Search for the cell housing the specified text and yield its (x, y) center coordinate. 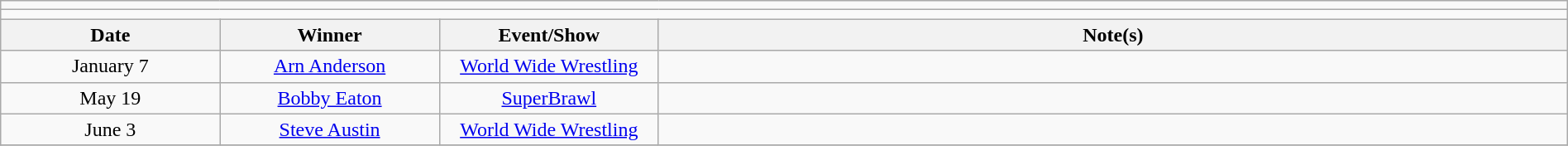
SuperBrawl (549, 98)
Note(s) (1113, 35)
Bobby Eaton (329, 98)
Event/Show (549, 35)
Arn Anderson (329, 66)
January 7 (111, 66)
May 19 (111, 98)
June 3 (111, 129)
Date (111, 35)
Steve Austin (329, 129)
Winner (329, 35)
